For the text-containing cell, return its midpoint in (X, Y) coordinate format. 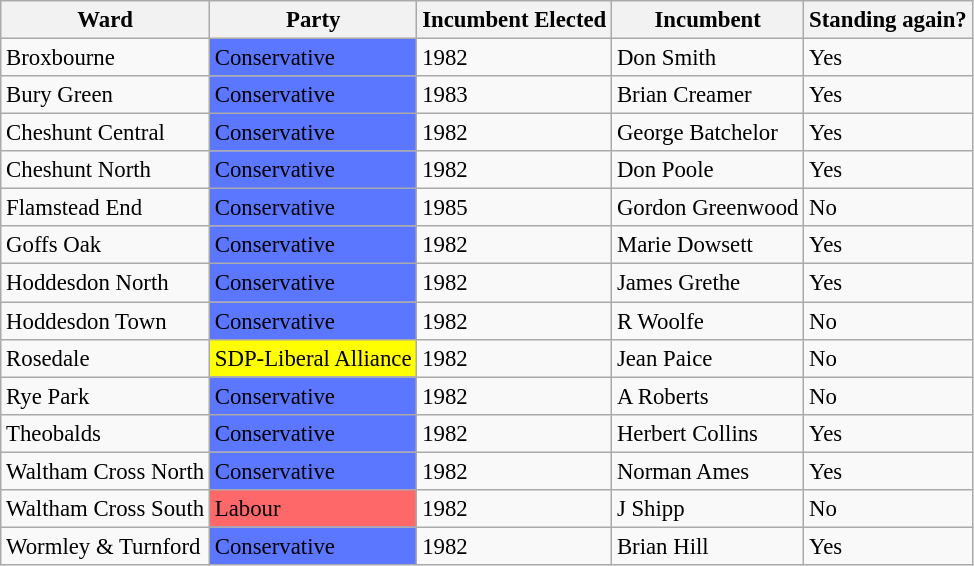
A Roberts (708, 396)
James Grethe (708, 283)
Incumbent (708, 20)
Hoddesdon North (106, 283)
Gordon Greenwood (708, 208)
Rye Park (106, 396)
J Shipp (708, 509)
Cheshunt Central (106, 133)
R Woolfe (708, 321)
Bury Green (106, 95)
George Batchelor (708, 133)
Party (312, 20)
Herbert Collins (708, 433)
SDP-Liberal Alliance (312, 358)
Brian Hill (708, 546)
Waltham Cross North (106, 471)
1983 (514, 95)
1985 (514, 208)
Don Poole (708, 170)
Norman Ames (708, 471)
Labour (312, 509)
Goffs Oak (106, 245)
Wormley & Turnford (106, 546)
Broxbourne (106, 58)
Flamstead End (106, 208)
Standing again? (888, 20)
Waltham Cross South (106, 509)
Hoddesdon Town (106, 321)
Rosedale (106, 358)
Incumbent Elected (514, 20)
Jean Paice (708, 358)
Theobalds (106, 433)
Cheshunt North (106, 170)
Ward (106, 20)
Marie Dowsett (708, 245)
Brian Creamer (708, 95)
Don Smith (708, 58)
